Scan for the cell matching the given text and deliver its (x, y) coordinate at center. 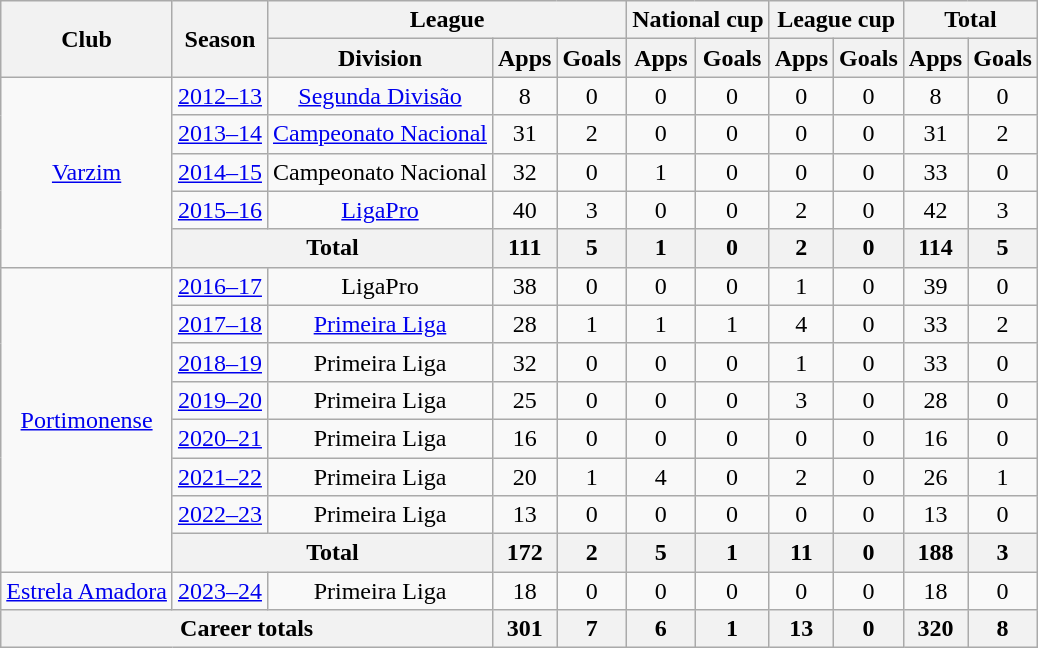
26 (935, 477)
7 (592, 629)
2013–14 (220, 134)
2018–19 (220, 362)
Division (380, 58)
25 (524, 400)
172 (524, 553)
11 (801, 553)
Estrela Amadora (87, 591)
Varzim (87, 172)
2020–21 (220, 438)
Club (87, 39)
Segunda Divisão (380, 96)
League cup (836, 20)
Portimonense (87, 419)
Season (220, 39)
2012–13 (220, 96)
League (446, 20)
301 (524, 629)
40 (524, 210)
39 (935, 286)
42 (935, 210)
20 (524, 477)
2019–20 (220, 400)
National cup (698, 20)
Career totals (247, 629)
188 (935, 553)
2015–16 (220, 210)
2022–23 (220, 515)
320 (935, 629)
111 (524, 248)
2023–24 (220, 591)
2016–17 (220, 286)
38 (524, 286)
6 (661, 629)
114 (935, 248)
2017–18 (220, 324)
2021–22 (220, 477)
2014–15 (220, 172)
